Search for the cell housing the specified text and yield its (X, Y) center coordinate. 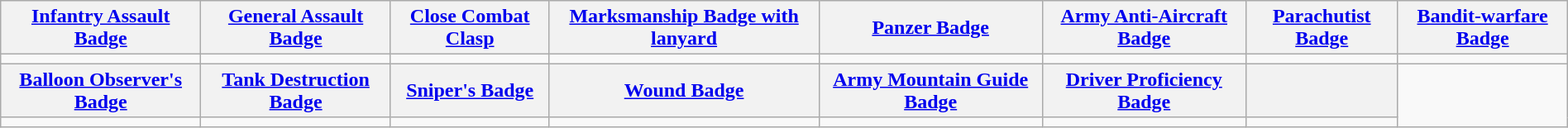
Tank Destruction Badge (296, 91)
General Assault Badge (296, 28)
Close Combat Clasp (470, 28)
Sniper's Badge (470, 91)
Parachutist Badge (1322, 28)
Marksmanship Badge with lanyard (684, 28)
Driver Proficiency Badge (1144, 91)
Infantry Assault Badge (101, 28)
Army Mountain Guide Badge (930, 91)
Bandit-warfare Badge (1482, 28)
Panzer Badge (930, 28)
Army Anti-Aircraft Badge (1144, 28)
Wound Badge (684, 91)
Balloon Observer's Badge (101, 91)
